Detect which cell encompasses the target text, then output its (x, y) center coordinate. 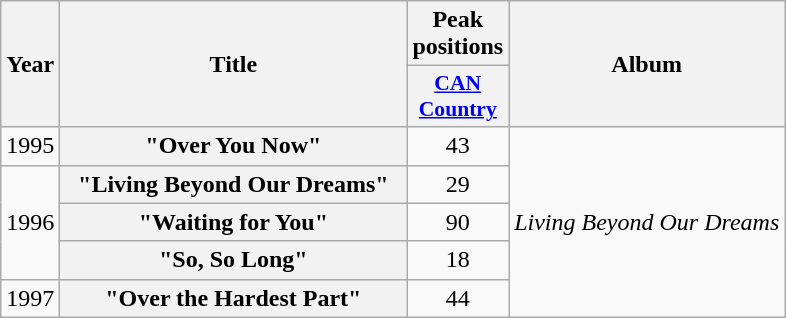
"So, So Long" (234, 260)
CAN Country (458, 96)
Album (647, 64)
1997 (30, 298)
"Waiting for You" (234, 222)
Living Beyond Our Dreams (647, 222)
1996 (30, 222)
Title (234, 64)
1995 (30, 146)
29 (458, 184)
"Over the Hardest Part" (234, 298)
Year (30, 64)
"Living Beyond Our Dreams" (234, 184)
43 (458, 146)
44 (458, 298)
18 (458, 260)
90 (458, 222)
Peak positions (458, 34)
"Over You Now" (234, 146)
